Scan for the cell matching the given text and deliver its (x, y) coordinate at center. 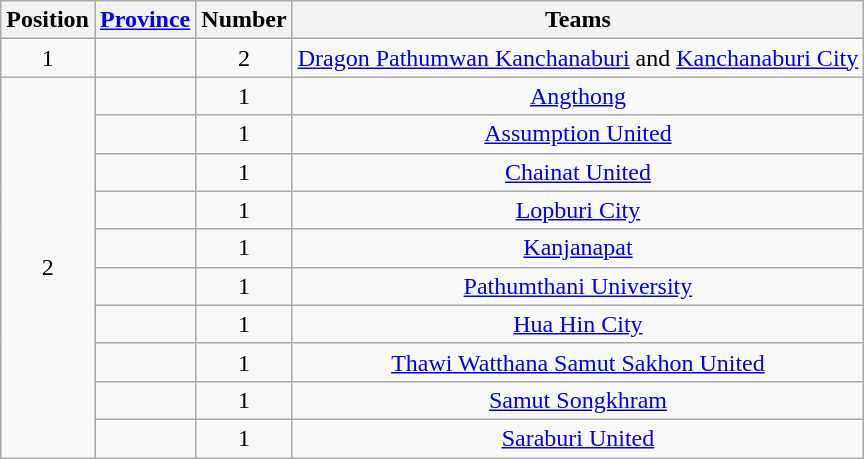
Dragon Pathumwan Kanchanaburi and Kanchanaburi City (578, 58)
Thawi Watthana Samut Sakhon United (578, 362)
Lopburi City (578, 210)
Pathumthani University (578, 286)
Saraburi United (578, 438)
Samut Songkhram (578, 400)
Angthong (578, 96)
Chainat United (578, 172)
Teams (578, 20)
Kanjanapat (578, 248)
Hua Hin City (578, 324)
Assumption United (578, 134)
Province (144, 20)
Position (48, 20)
Number (244, 20)
